Capture the cell that displays the provided text and extract its [x, y] central coordinate. 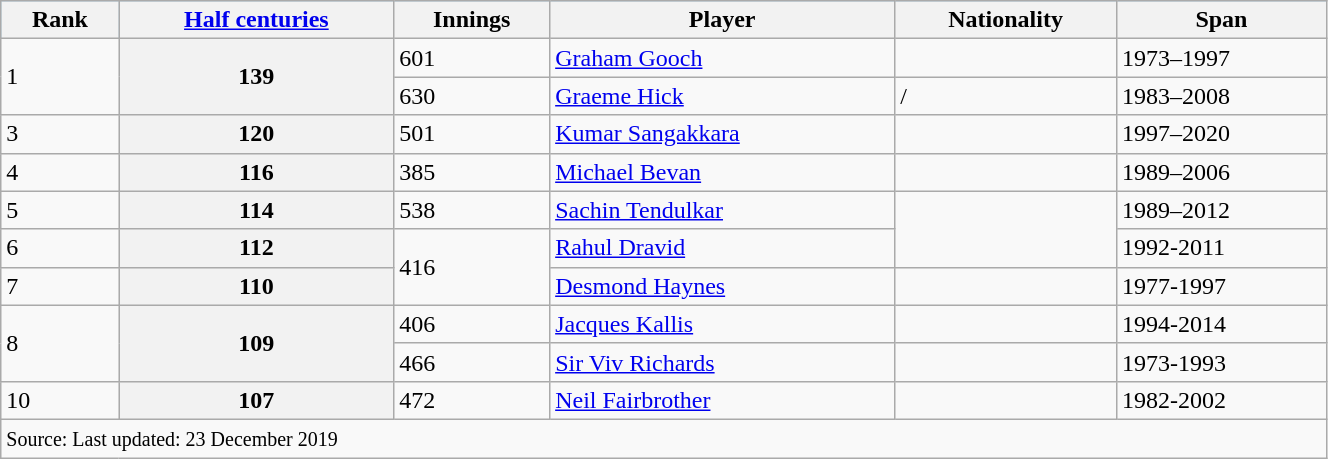
1973–1997 [1221, 58]
538 [472, 210]
5 [60, 210]
501 [472, 134]
10 [60, 400]
Kumar Sangakkara [722, 134]
Jacques Kallis [722, 324]
Source: Last updated: 23 December 2019 [664, 438]
1989–2012 [1221, 210]
Rahul Dravid [722, 248]
601 [472, 58]
Half centuries [256, 20]
/ [1006, 96]
Neil Fairbrother [722, 400]
1989–2006 [1221, 172]
7 [60, 286]
Graham Gooch [722, 58]
110 [256, 286]
112 [256, 248]
1997–2020 [1221, 134]
120 [256, 134]
139 [256, 77]
116 [256, 172]
4 [60, 172]
1977-1997 [1221, 286]
Desmond Haynes [722, 286]
6 [60, 248]
1992-2011 [1221, 248]
1983–2008 [1221, 96]
1 [60, 77]
406 [472, 324]
8 [60, 343]
1973-1993 [1221, 362]
Sir Viv Richards [722, 362]
Nationality [1006, 20]
Sachin Tendulkar [722, 210]
1994-2014 [1221, 324]
3 [60, 134]
Michael Bevan [722, 172]
385 [472, 172]
Rank [60, 20]
107 [256, 400]
630 [472, 96]
Graeme Hick [722, 96]
109 [256, 343]
Span [1221, 20]
416 [472, 267]
472 [472, 400]
Player [722, 20]
Innings [472, 20]
1982-2002 [1221, 400]
466 [472, 362]
114 [256, 210]
